Identify which cell holds the provided text, then report its (x, y) central coordinate. 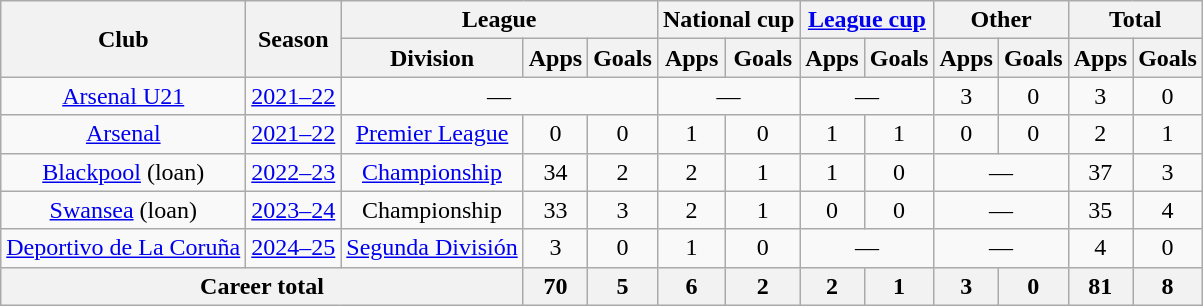
2023–24 (294, 210)
Division (432, 58)
8 (1168, 286)
81 (1100, 286)
Blackpool (loan) (124, 172)
Season (294, 39)
League (500, 20)
34 (555, 172)
5 (623, 286)
37 (1100, 172)
2022–23 (294, 172)
Arsenal U21 (124, 96)
Segunda División (432, 248)
Total (1135, 20)
35 (1100, 210)
Premier League (432, 134)
Swansea (loan) (124, 210)
2024–25 (294, 248)
League cup (867, 20)
Arsenal (124, 134)
6 (691, 286)
Career total (262, 286)
Club (124, 39)
70 (555, 286)
33 (555, 210)
National cup (728, 20)
Deportivo de La Coruña (124, 248)
Other (1001, 20)
